Return (x, y) of the center of cell containing provided text 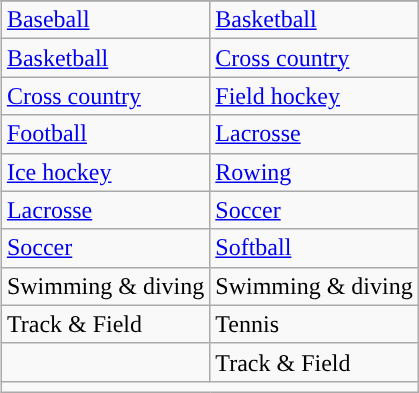
Ice hockey (105, 172)
Softball (314, 248)
Tennis (314, 324)
Rowing (314, 172)
Field hockey (314, 96)
Football (105, 134)
Baseball (105, 20)
